Extract the [X, Y] coordinate from the center of the cell holding the provided text.  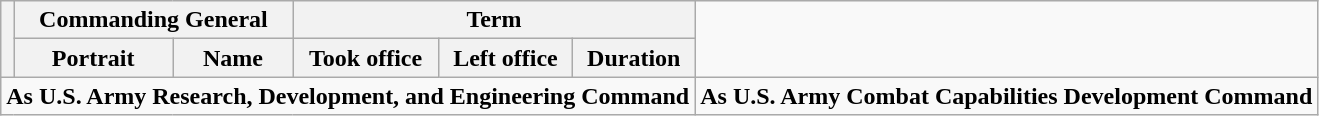
As U.S. Army Research, Development, and Engineering Command [348, 96]
Term [494, 20]
As U.S. Army Combat Capabilities Development Command [1006, 96]
Name [234, 58]
Portrait [94, 58]
Left office [506, 58]
Duration [634, 58]
Commanding General [154, 20]
Took office [366, 58]
